Capture the cell that displays the provided text and extract its (x, y) central coordinate. 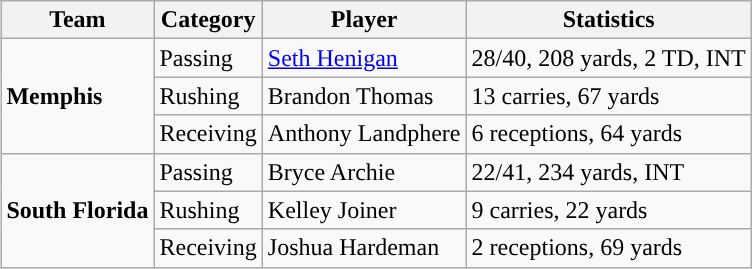
Brandon Thomas (364, 96)
Player (364, 20)
Bryce Archie (364, 172)
Joshua Hardeman (364, 248)
Team (78, 20)
9 carries, 22 yards (608, 210)
6 receptions, 64 yards (608, 134)
Anthony Landphere (364, 134)
South Florida (78, 210)
22/41, 234 yards, INT (608, 172)
Statistics (608, 20)
13 carries, 67 yards (608, 96)
Seth Henigan (364, 58)
28/40, 208 yards, 2 TD, INT (608, 58)
Kelley Joiner (364, 210)
2 receptions, 69 yards (608, 248)
Category (208, 20)
Memphis (78, 96)
